Pinpoint the cell where the given text exists, returning its [x, y] midpoint coordinate. 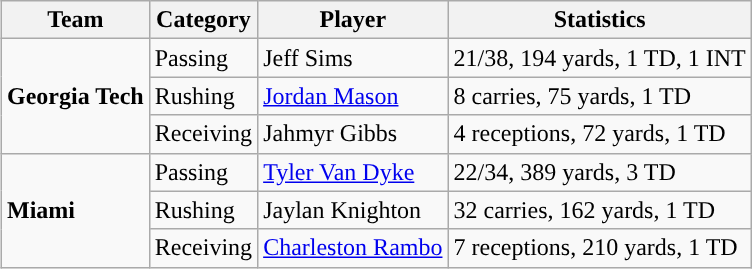
32 carries, 162 yards, 1 TD [600, 210]
Miami [76, 210]
Statistics [600, 20]
8 carries, 75 yards, 1 TD [600, 96]
22/34, 389 yards, 3 TD [600, 172]
Team [76, 20]
Georgia Tech [76, 96]
Player [353, 20]
Category [203, 20]
4 receptions, 72 yards, 1 TD [600, 134]
Jahmyr Gibbs [353, 134]
Jeff Sims [353, 58]
Charleston Rambo [353, 248]
Tyler Van Dyke [353, 172]
7 receptions, 210 yards, 1 TD [600, 248]
Jaylan Knighton [353, 210]
21/38, 194 yards, 1 TD, 1 INT [600, 58]
Jordan Mason [353, 96]
